For the text-containing cell, return its midpoint in (X, Y) coordinate format. 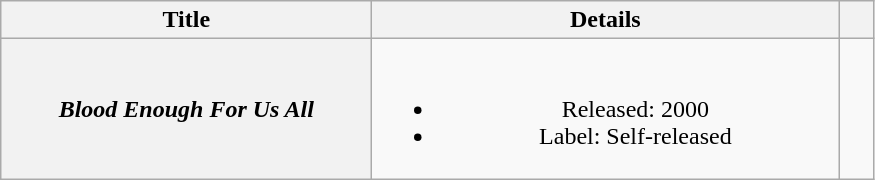
Title (186, 20)
Details (606, 20)
Released: 2000Label: Self-released (606, 109)
Blood Enough For Us All (186, 109)
